Capture the cell that displays the provided text and extract its [X, Y] central coordinate. 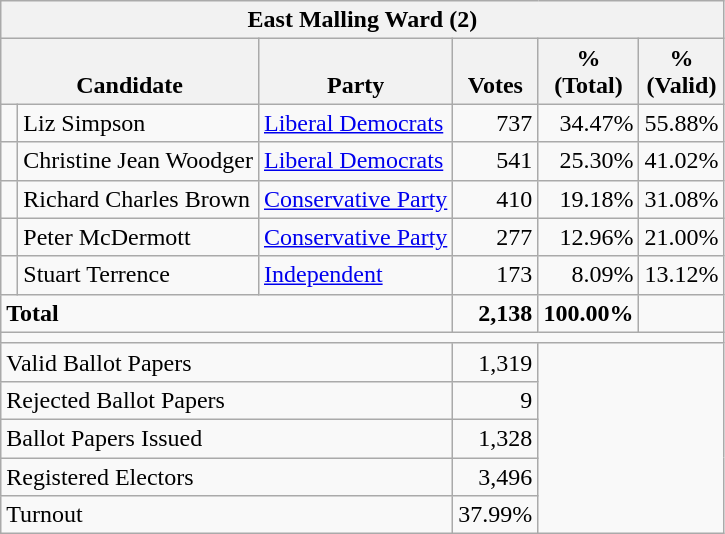
Registered Electors [227, 477]
Rejected Ballot Papers [227, 400]
410 [496, 199]
2,138 [496, 313]
34.47% [588, 123]
12.96% [588, 237]
%(Total) [588, 72]
21.00% [682, 237]
Stuart Terrence [138, 275]
55.88% [682, 123]
Valid Ballot Papers [227, 362]
Candidate [130, 72]
737 [496, 123]
Peter McDermott [138, 237]
277 [496, 237]
31.08% [682, 199]
Votes [496, 72]
1,328 [496, 438]
%(Valid) [682, 72]
East Malling Ward (2) [362, 20]
173 [496, 275]
Independent [355, 275]
13.12% [682, 275]
3,496 [496, 477]
Richard Charles Brown [138, 199]
Christine Jean Woodger [138, 161]
541 [496, 161]
1,319 [496, 362]
Liz Simpson [138, 123]
19.18% [588, 199]
Total [227, 313]
25.30% [588, 161]
100.00% [588, 313]
Party [355, 72]
Ballot Papers Issued [227, 438]
41.02% [682, 161]
8.09% [588, 275]
37.99% [496, 515]
9 [496, 400]
Turnout [227, 515]
